Find where the given text appears and provide that cell's center as [x, y] coordinate. 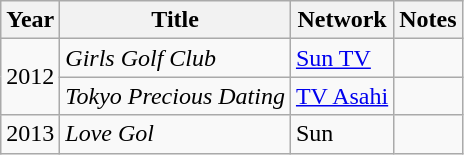
Love Gol [176, 134]
Notes [428, 20]
2013 [30, 134]
Girls Golf Club [176, 58]
TV Asahi [342, 96]
2012 [30, 77]
Year [30, 20]
Sun [342, 134]
Tokyo Precious Dating [176, 96]
Sun TV [342, 58]
Network [342, 20]
Title [176, 20]
